Find where the given text appears and provide that cell's center as [x, y] coordinate. 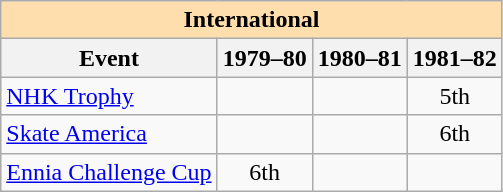
1981–82 [454, 58]
International [252, 20]
5th [454, 96]
NHK Trophy [109, 96]
1980–81 [360, 58]
1979–80 [264, 58]
Event [109, 58]
Skate America [109, 134]
Ennia Challenge Cup [109, 172]
